Search for the cell housing the specified text and yield its (X, Y) center coordinate. 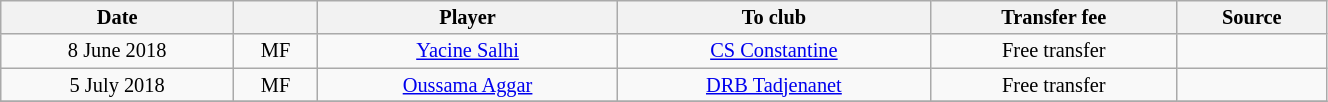
Date (118, 17)
CS Constantine (774, 51)
Oussama Aggar (468, 85)
DRB Tadjenanet (774, 85)
Yacine Salhi (468, 51)
To club (774, 17)
5 July 2018 (118, 85)
Source (1252, 17)
8 June 2018 (118, 51)
Player (468, 17)
Transfer fee (1054, 17)
